Extract the [X, Y] coordinate from the center of the cell holding the provided text.  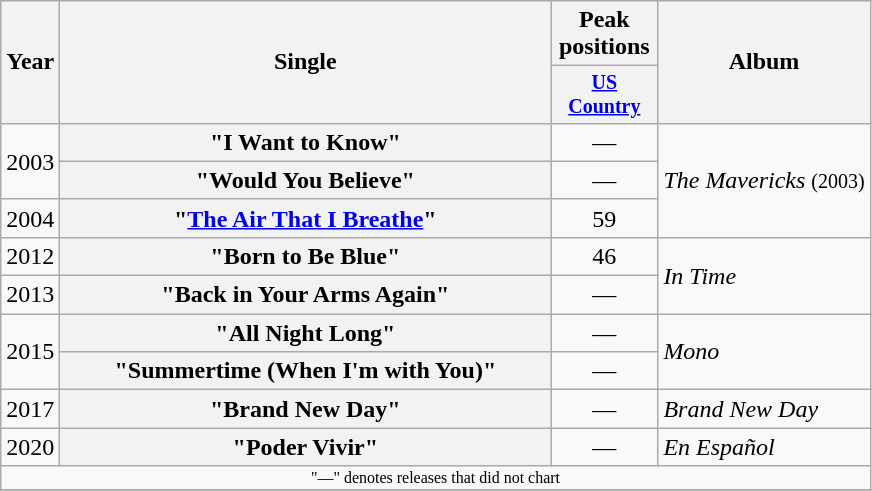
Mono [764, 352]
2003 [30, 161]
"The Air That I Breathe" [306, 218]
US Country [604, 94]
"All Night Long" [306, 333]
Brand New Day [764, 409]
"—" denotes releases that did not chart [436, 478]
"Would You Believe" [306, 180]
"Born to Be Blue" [306, 256]
"Back in Your Arms Again" [306, 295]
2013 [30, 295]
Year [30, 62]
59 [604, 218]
In Time [764, 275]
46 [604, 256]
En Español [764, 447]
"Poder Vivir" [306, 447]
2015 [30, 352]
Album [764, 62]
"Brand New Day" [306, 409]
"Summertime (When I'm with You)" [306, 371]
2012 [30, 256]
Peak positions [604, 34]
2004 [30, 218]
The Mavericks (2003) [764, 180]
2017 [30, 409]
Single [306, 62]
"I Want to Know" [306, 142]
2020 [30, 447]
